Scan for the cell matching the given text and deliver its [x, y] coordinate at center. 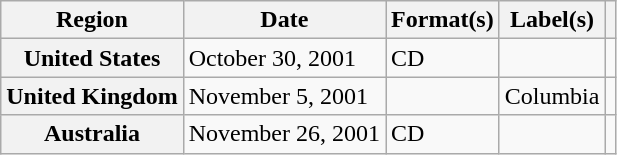
Format(s) [443, 20]
November 26, 2001 [284, 134]
Australia [92, 134]
October 30, 2001 [284, 58]
Region [92, 20]
Date [284, 20]
United Kingdom [92, 96]
United States [92, 58]
November 5, 2001 [284, 96]
Label(s) [552, 20]
Columbia [552, 96]
